Locate the cell with the specified text and output its [x, y] center coordinate. 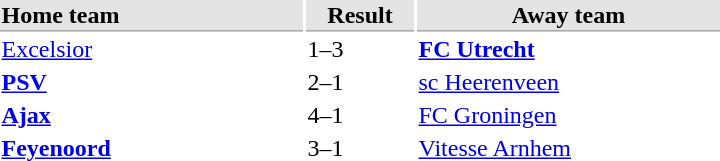
FC Groningen [568, 115]
PSV [152, 83]
FC Utrecht [568, 49]
Home team [152, 16]
Excelsior [152, 49]
1–3 [360, 49]
Ajax [152, 115]
Result [360, 16]
sc Heerenveen [568, 83]
Away team [568, 16]
4–1 [360, 115]
2–1 [360, 83]
